Find where the given text appears and provide that cell's center as [x, y] coordinate. 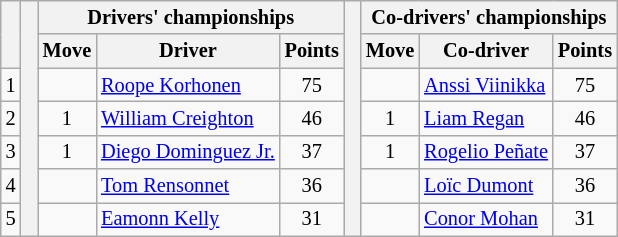
Driver [188, 51]
Diego Dominguez Jr. [188, 152]
Liam Regan [486, 118]
3 [11, 152]
Roope Korhonen [188, 85]
Drivers' championships [191, 17]
Co-drivers' championships [489, 17]
Tom Rensonnet [188, 186]
5 [11, 219]
Eamonn Kelly [188, 219]
Loïc Dumont [486, 186]
Conor Mohan [486, 219]
2 [11, 118]
William Creighton [188, 118]
Rogelio Peñate [486, 152]
Co-driver [486, 51]
4 [11, 186]
Anssi Viinikka [486, 85]
